For the text-containing cell, return its midpoint in [x, y] coordinate format. 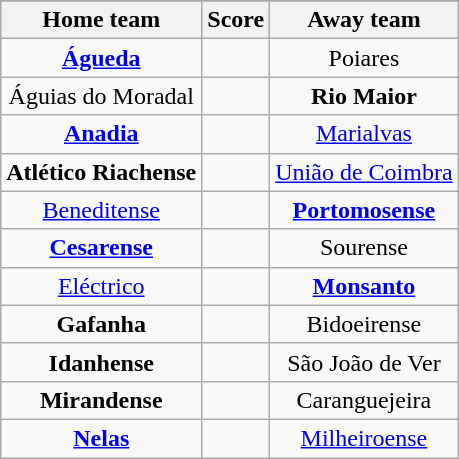
Home team [102, 20]
Eléctrico [102, 286]
Caranguejeira [364, 400]
Away team [364, 20]
Águias do Moradal [102, 96]
Anadia [102, 134]
União de Coimbra [364, 172]
Cesarense [102, 248]
Nelas [102, 438]
Monsanto [364, 286]
Score [236, 20]
Águeda [102, 58]
Portomosense [364, 210]
Idanhense [102, 362]
Milheiroense [364, 438]
Atlético Riachense [102, 172]
Rio Maior [364, 96]
Marialvas [364, 134]
Poiares [364, 58]
Bidoeirense [364, 324]
Beneditense [102, 210]
Mirandense [102, 400]
Gafanha [102, 324]
São João de Ver [364, 362]
Sourense [364, 248]
